Scan for the cell matching the given text and deliver its [X, Y] coordinate at center. 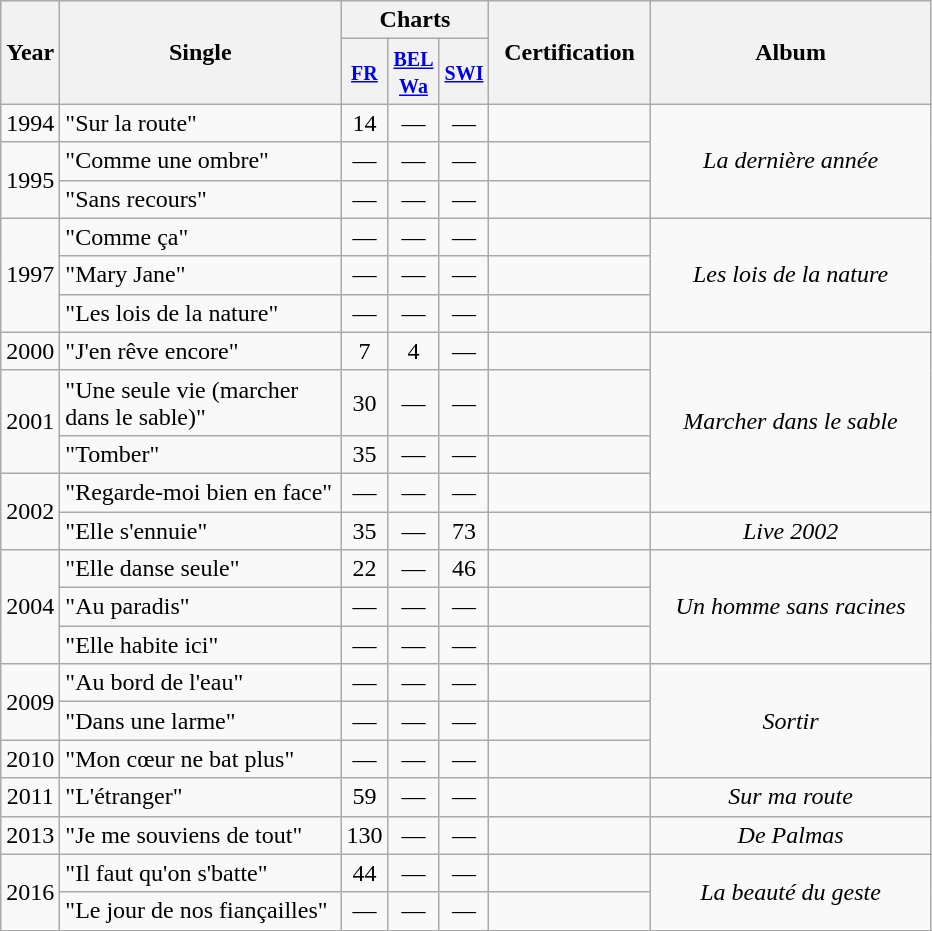
Charts [415, 20]
46 [464, 569]
130 [364, 835]
Sortir [790, 721]
"Je me souviens de tout" [200, 835]
La beauté du geste [790, 892]
"Au paradis" [200, 607]
"Comme une ombre" [200, 161]
2000 [30, 351]
FR [364, 72]
Year [30, 52]
44 [364, 873]
"L'étranger" [200, 797]
"Le jour de nos fiançailles" [200, 911]
"Il faut qu'on s'batte" [200, 873]
"J'en rêve encore" [200, 351]
Sur ma route [790, 797]
Live 2002 [790, 531]
2013 [30, 835]
1997 [30, 275]
22 [364, 569]
"Comme ça" [200, 237]
59 [364, 797]
2011 [30, 797]
De Palmas [790, 835]
7 [364, 351]
1995 [30, 180]
"Au bord de l'eau" [200, 683]
1994 [30, 123]
"Tomber" [200, 454]
2001 [30, 422]
Single [200, 52]
"Mon cœur ne bat plus" [200, 759]
"Regarde-moi bien en face" [200, 492]
2009 [30, 702]
"Dans une larme" [200, 721]
BEL Wa [414, 72]
"Elle s'ennuie" [200, 531]
"Sur la route" [200, 123]
"Les lois de la nature" [200, 313]
2010 [30, 759]
2016 [30, 892]
SWI [464, 72]
Certification [570, 52]
2004 [30, 607]
2002 [30, 511]
Un homme sans racines [790, 607]
"Elle habite ici" [200, 645]
14 [364, 123]
73 [464, 531]
Les lois de la nature [790, 275]
"Mary Jane" [200, 275]
Marcher dans le sable [790, 422]
"Une seule vie (marcher dans le sable)" [200, 402]
"Elle danse seule" [200, 569]
La dernière année [790, 161]
4 [414, 351]
Album [790, 52]
"Sans recours" [200, 199]
30 [364, 402]
